Locate the cell with the specified text and output its (x, y) center coordinate. 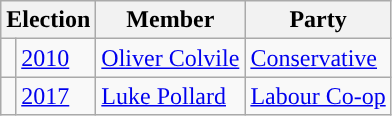
Conservative (318, 58)
Party (318, 20)
2017 (56, 96)
Labour Co-op (318, 96)
Election (48, 20)
2010 (56, 58)
Member (170, 20)
Oliver Colvile (170, 58)
Luke Pollard (170, 96)
